Return [x, y] of the center of cell containing provided text 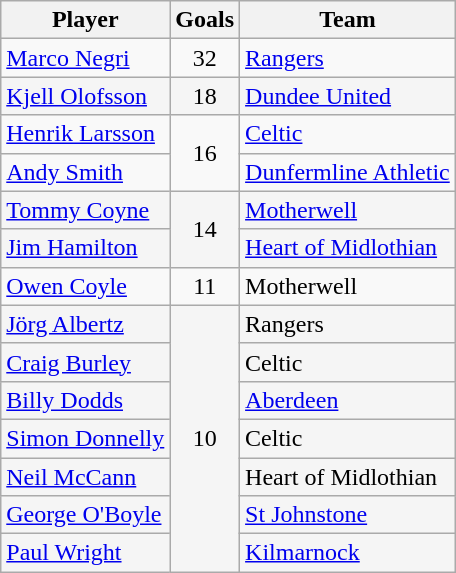
Kjell Olofsson [86, 96]
14 [205, 229]
Craig Burley [86, 362]
Simon Donnelly [86, 438]
10 [205, 438]
16 [205, 153]
Team [348, 20]
32 [205, 58]
Tommy Coyne [86, 210]
Dundee United [348, 96]
Marco Negri [86, 58]
Billy Dodds [86, 400]
11 [205, 286]
Neil McCann [86, 477]
Aberdeen [348, 400]
Owen Coyle [86, 286]
Player [86, 20]
Paul Wright [86, 553]
Kilmarnock [348, 553]
Jim Hamilton [86, 248]
Dunfermline Athletic [348, 172]
Andy Smith [86, 172]
George O'Boyle [86, 515]
Jörg Albertz [86, 324]
Goals [205, 20]
Henrik Larsson [86, 134]
St Johnstone [348, 515]
18 [205, 96]
